Provide the [x, y] coordinate of the cell's center where the given text is located.  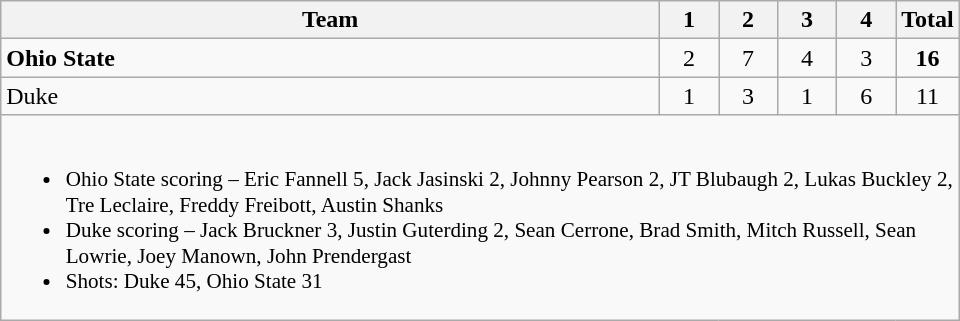
Duke [330, 96]
16 [928, 58]
6 [866, 96]
Total [928, 20]
Team [330, 20]
7 [748, 58]
Ohio State [330, 58]
11 [928, 96]
